Return the (X, Y) coordinate for the center point of the cell that contains the specified text.  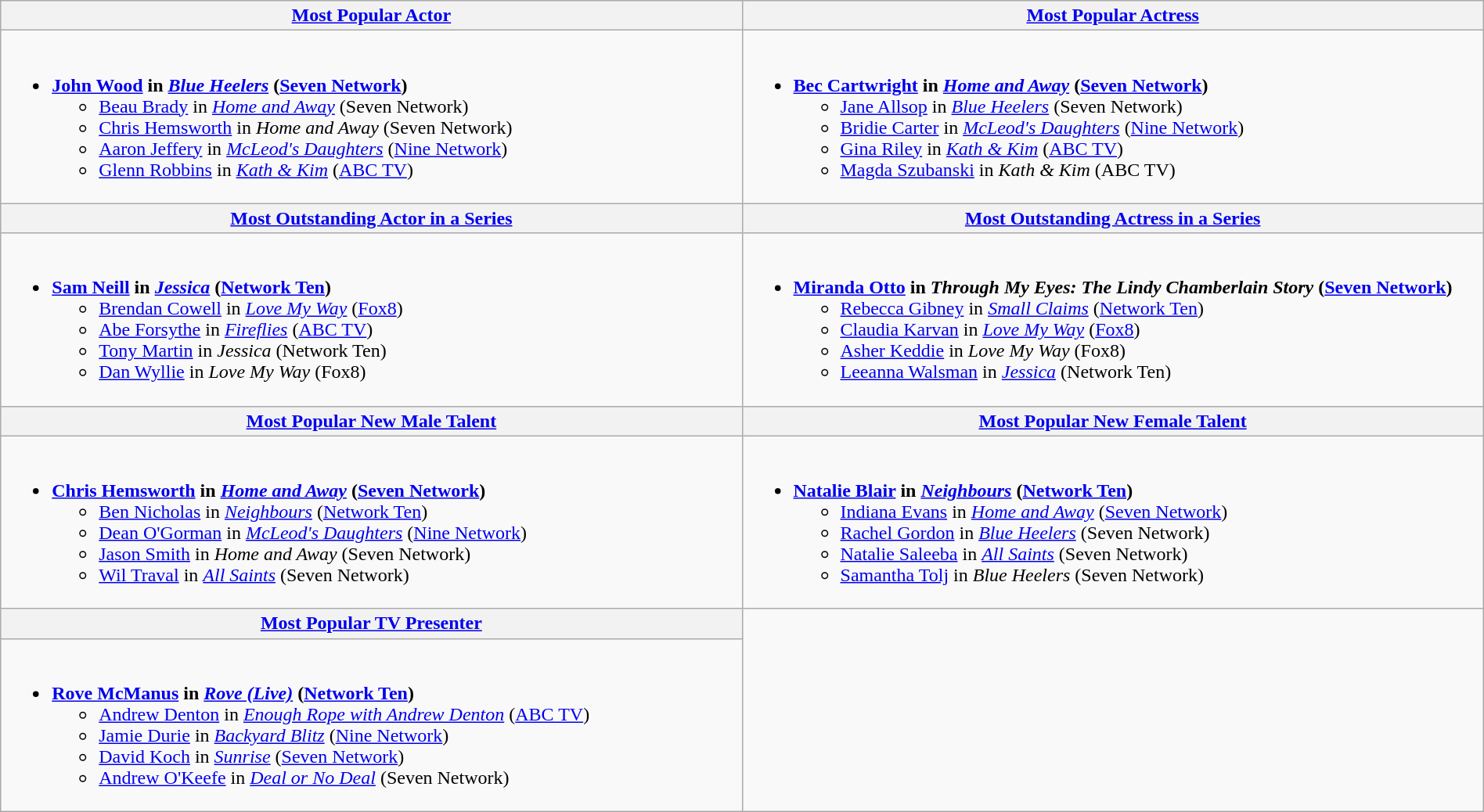
Most Outstanding Actress in a Series (1113, 218)
Most Popular TV Presenter (371, 623)
Most Popular Actress (1113, 16)
Most Outstanding Actor in a Series (371, 218)
Most Popular New Female Talent (1113, 421)
Most Popular New Male Talent (371, 421)
Most Popular Actor (371, 16)
